Return (X, Y) of the center of cell containing provided text 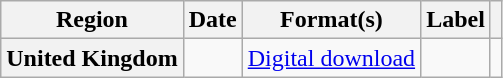
Digital download (331, 58)
Region (92, 20)
Date (212, 20)
Label (456, 20)
Format(s) (331, 20)
United Kingdom (92, 58)
